Provide the (x, y) coordinate of the cell's center where the given text is located.  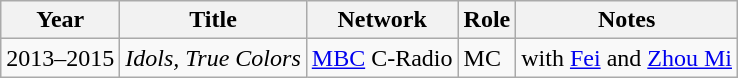
Year (60, 20)
Network (382, 20)
Role (487, 20)
with Fei and Zhou Mi (627, 58)
Idols, True Colors (213, 58)
2013–2015 (60, 58)
Notes (627, 20)
Title (213, 20)
MBC C-Radio (382, 58)
MC (487, 58)
